Determine the [x, y] coordinate at the center of the cell enclosing the given text.  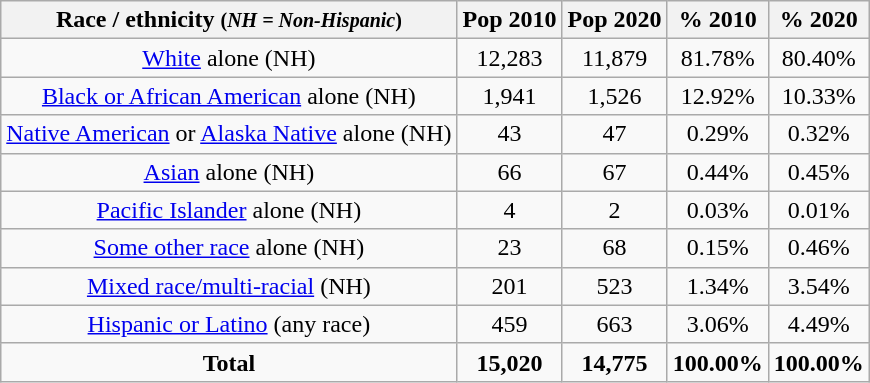
3.06% [718, 324]
Asian alone (NH) [229, 172]
Pop 2010 [510, 20]
2 [614, 210]
459 [510, 324]
0.29% [718, 134]
66 [510, 172]
523 [614, 286]
4.49% [818, 324]
Some other race alone (NH) [229, 248]
1,941 [510, 96]
Pop 2020 [614, 20]
Hispanic or Latino (any race) [229, 324]
663 [614, 324]
201 [510, 286]
68 [614, 248]
0.03% [718, 210]
Pacific Islander alone (NH) [229, 210]
% 2010 [718, 20]
15,020 [510, 362]
% 2020 [818, 20]
Race / ethnicity (NH = Non-Hispanic) [229, 20]
80.40% [818, 58]
43 [510, 134]
0.15% [718, 248]
11,879 [614, 58]
67 [614, 172]
Mixed race/multi-racial (NH) [229, 286]
10.33% [818, 96]
0.46% [818, 248]
3.54% [818, 286]
0.45% [818, 172]
81.78% [718, 58]
4 [510, 210]
0.01% [818, 210]
White alone (NH) [229, 58]
12,283 [510, 58]
Native American or Alaska Native alone (NH) [229, 134]
0.32% [818, 134]
0.44% [718, 172]
47 [614, 134]
12.92% [718, 96]
1,526 [614, 96]
Black or African American alone (NH) [229, 96]
1.34% [718, 286]
Total [229, 362]
23 [510, 248]
14,775 [614, 362]
